Extract the [X, Y] coordinate from the center of the cell holding the provided text.  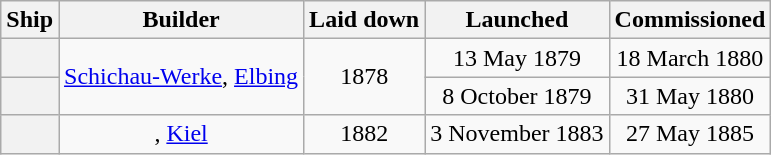
Builder [182, 20]
31 May 1880 [690, 96]
1882 [364, 134]
Ship [30, 20]
Schichau-Werke, Elbing [182, 77]
8 October 1879 [517, 96]
, Kiel [182, 134]
3 November 1883 [517, 134]
1878 [364, 77]
18 March 1880 [690, 58]
Commissioned [690, 20]
27 May 1885 [690, 134]
Laid down [364, 20]
Launched [517, 20]
13 May 1879 [517, 58]
